Identify which cell holds the provided text, then report its (x, y) central coordinate. 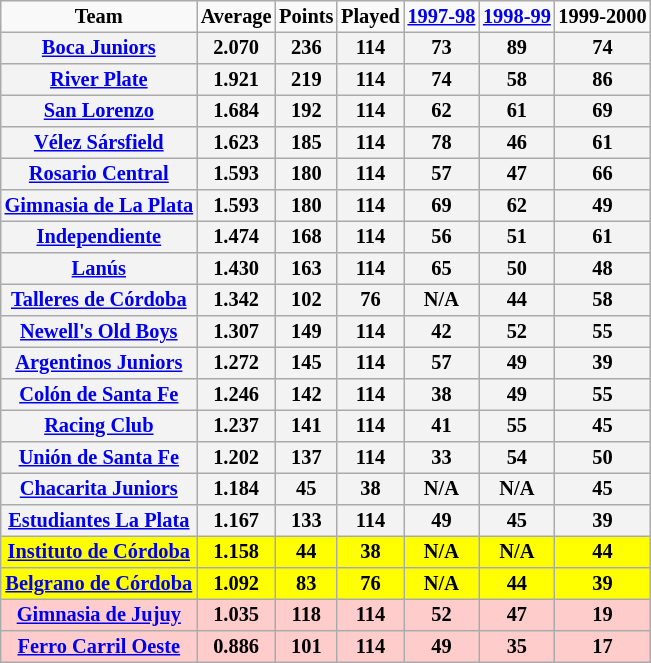
1.184 (236, 489)
Ferro Carril Oeste (99, 647)
1999-2000 (603, 17)
1.035 (236, 615)
19 (603, 615)
41 (442, 426)
Newell's Old Boys (99, 332)
35 (516, 647)
1.623 (236, 143)
1.342 (236, 300)
54 (516, 458)
65 (442, 269)
1.092 (236, 584)
Racing Club (99, 426)
Talleres de Córdoba (99, 300)
163 (306, 269)
1.307 (236, 332)
48 (603, 269)
1.158 (236, 552)
78 (442, 143)
Team (99, 17)
0.886 (236, 647)
Unión de Santa Fe (99, 458)
San Lorenzo (99, 111)
Belgrano de Córdoba (99, 584)
192 (306, 111)
33 (442, 458)
42 (442, 332)
Vélez Sársfield (99, 143)
149 (306, 332)
1998-99 (516, 17)
Argentinos Juniors (99, 363)
Chacarita Juniors (99, 489)
83 (306, 584)
137 (306, 458)
46 (516, 143)
Colón de Santa Fe (99, 395)
145 (306, 363)
17 (603, 647)
Boca Juniors (99, 48)
66 (603, 174)
102 (306, 300)
73 (442, 48)
Average (236, 17)
142 (306, 395)
1.272 (236, 363)
Gimnasia de La Plata (99, 206)
168 (306, 237)
Independiente (99, 237)
River Plate (99, 80)
Instituto de Córdoba (99, 552)
Rosario Central (99, 174)
1997-98 (442, 17)
1.237 (236, 426)
Gimnasia de Jujuy (99, 615)
86 (603, 80)
1.167 (236, 521)
Played (370, 17)
1.684 (236, 111)
1.430 (236, 269)
Points (306, 17)
51 (516, 237)
219 (306, 80)
118 (306, 615)
2.070 (236, 48)
101 (306, 647)
Estudiantes La Plata (99, 521)
1.246 (236, 395)
Lanús (99, 269)
185 (306, 143)
1.202 (236, 458)
141 (306, 426)
236 (306, 48)
56 (442, 237)
133 (306, 521)
1.921 (236, 80)
89 (516, 48)
1.474 (236, 237)
